For the text-containing cell, return its midpoint in (X, Y) coordinate format. 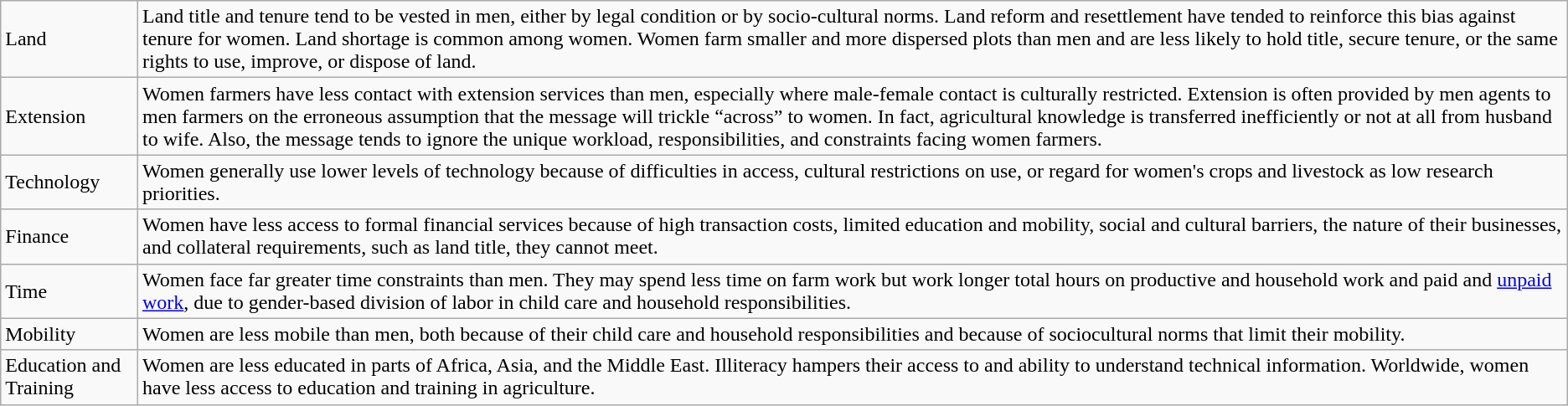
Technology (70, 182)
Education and Training (70, 377)
Mobility (70, 334)
Finance (70, 236)
Land (70, 39)
Extension (70, 116)
Time (70, 291)
